Search for the cell housing the specified text and yield its (X, Y) center coordinate. 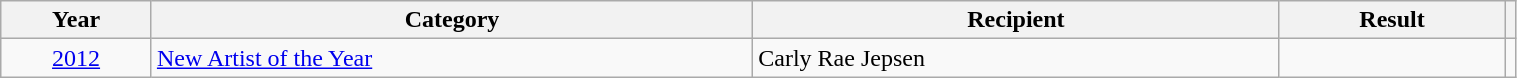
New Artist of the Year (452, 58)
2012 (76, 58)
Year (76, 20)
Result (1392, 20)
Category (452, 20)
Carly Rae Jepsen (1016, 58)
Recipient (1016, 20)
